For the text-containing cell, return its midpoint in [x, y] coordinate format. 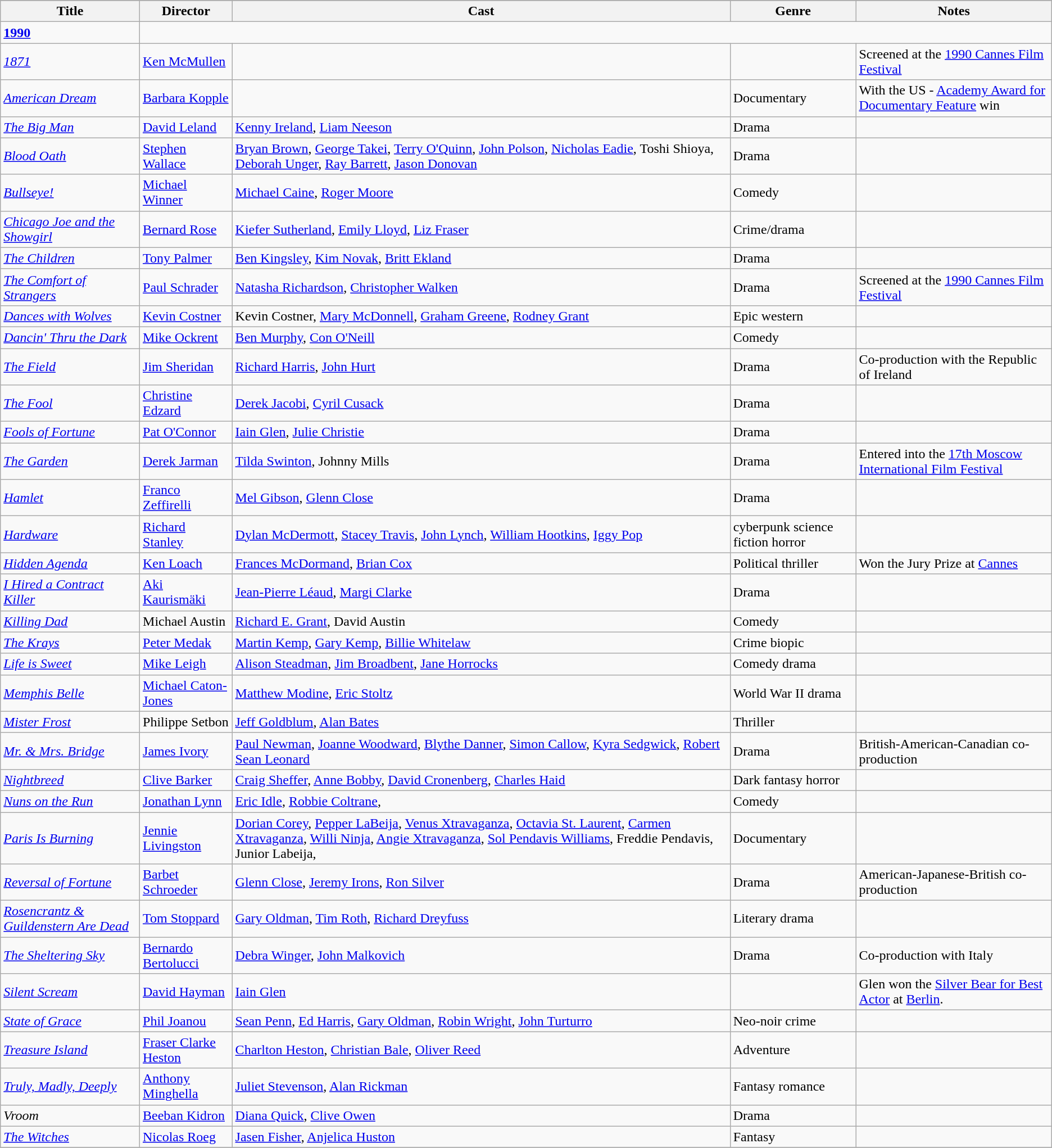
Frances McDormand, Brian Cox [481, 563]
Entered into the 17th Moscow International Film Festival [954, 461]
The Fool [70, 404]
Fantasy romance [793, 1086]
Reversal of Fortune [70, 883]
Dark fantasy horror [793, 780]
Juliet Stevenson, Alan Rickman [481, 1086]
Dylan McDermott, Stacey Travis, John Lynch, William Hootkins, Iggy Pop [481, 534]
Derek Jacobi, Cyril Cusack [481, 404]
Mike Ockrent [187, 337]
Won the Jury Prize at Cannes [954, 563]
Jennie Livingston [187, 838]
Title [70, 11]
Paris Is Burning [70, 838]
Charlton Heston, Christian Bale, Oliver Reed [481, 1050]
Clive Barker [187, 780]
Michael Caine, Roger Moore [481, 192]
Ken Loach [187, 563]
Kevin Costner [187, 316]
Phil Joanou [187, 1021]
Natasha Richardson, Christopher Walken [481, 287]
Treasure Island [70, 1050]
Matthew Modine, Eric Stoltz [481, 693]
1990 [70, 33]
Bullseye! [70, 192]
Notes [954, 11]
Martin Kemp, Gary Kemp, Billie Whitelaw [481, 643]
Fantasy [793, 1137]
Christine Edzard [187, 404]
Crime/drama [793, 229]
Jeff Goldblum, Alan Bates [481, 722]
Richard Stanley [187, 534]
Michael Caton-Jones [187, 693]
Sean Penn, Ed Harris, Gary Oldman, Robin Wright, John Turturro [481, 1021]
The Comfort of Strangers [70, 287]
Jim Sheridan [187, 367]
Richard E. Grant, David Austin [481, 621]
Paul Schrader [187, 287]
Anthony Minghella [187, 1086]
British-American-Canadian co-production [954, 751]
Silent Scream [70, 992]
The Krays [70, 643]
Michael Winner [187, 192]
Genre [793, 11]
Dancin' Thru the Dark [70, 337]
Dances with Wolves [70, 316]
1871 [70, 62]
Cast [481, 11]
Diana Quick, Clive Owen [481, 1115]
Killing Dad [70, 621]
James Ivory [187, 751]
Stephen Wallace [187, 156]
Tom Stoppard [187, 919]
Chicago Joe and the Showgirl [70, 229]
Political thriller [793, 563]
Eric Idle, Robbie Coltrane, [481, 801]
Paul Newman, Joanne Woodward, Blythe Danner, Simon Callow, Kyra Sedgwick, Robert Sean Leonard [481, 751]
Nuns on the Run [70, 801]
American Dream [70, 98]
David Hayman [187, 992]
Literary drama [793, 919]
The Garden [70, 461]
Ben Murphy, Con O'Neill [481, 337]
Tony Palmer [187, 258]
Richard Harris, John Hurt [481, 367]
cyberpunk science fiction horror [793, 534]
Barbara Kopple [187, 98]
Life is Sweet [70, 664]
Kiefer Sutherland, Emily Lloyd, Liz Fraser [481, 229]
Crime biopic [793, 643]
Michael Austin [187, 621]
State of Grace [70, 1021]
Director [187, 11]
Kevin Costner, Mary McDonnell, Graham Greene, Rodney Grant [481, 316]
Rosencrantz & Guildenstern Are Dead [70, 919]
Kenny Ireland, Liam Neeson [481, 127]
Fools of Fortune [70, 432]
Beeban Kidron [187, 1115]
I Hired a Contract Killer [70, 593]
Jonathan Lynn [187, 801]
Pat O'Connor [187, 432]
Hidden Agenda [70, 563]
Fraser Clarke Heston [187, 1050]
Co-production with the Republic of Ireland [954, 367]
Derek Jarman [187, 461]
Gary Oldman, Tim Roth, Richard Dreyfuss [481, 919]
Iain Glen [481, 992]
Co-production with Italy [954, 956]
Vroom [70, 1115]
The Big Man [70, 127]
Philippe Setbon [187, 722]
The Children [70, 258]
World War II drama [793, 693]
Mr. & Mrs. Bridge [70, 751]
With the US - Academy Award for Documentary Feature win [954, 98]
Barbet Schroeder [187, 883]
Memphis Belle [70, 693]
Jasen Fisher, Anjelica Huston [481, 1137]
Hardware [70, 534]
Nightbreed [70, 780]
Mister Frost [70, 722]
The Field [70, 367]
Bernard Rose [187, 229]
Adventure [793, 1050]
Nicolas Roeg [187, 1137]
Blood Oath [70, 156]
The Sheltering Sky [70, 956]
Neo-noir crime [793, 1021]
The Witches [70, 1137]
Aki Kaurismäki [187, 593]
American-Japanese-British co-production [954, 883]
David Leland [187, 127]
Jean-Pierre Léaud, Margi Clarke [481, 593]
Debra Winger, John Malkovich [481, 956]
Peter Medak [187, 643]
Thriller [793, 722]
Comedy drama [793, 664]
Iain Glen, Julie Christie [481, 432]
Glen won the Silver Bear for Best Actor at Berlin. [954, 992]
Bryan Brown, George Takei, Terry O'Quinn, John Polson, Nicholas Eadie, Toshi Shioya, Deborah Unger, Ray Barrett, Jason Donovan [481, 156]
Truly, Madly, Deeply [70, 1086]
Franco Zeffirelli [187, 498]
Hamlet [70, 498]
Tilda Swinton, Johnny Mills [481, 461]
Ken McMullen [187, 62]
Glenn Close, Jeremy Irons, Ron Silver [481, 883]
Mel Gibson, Glenn Close [481, 498]
Alison Steadman, Jim Broadbent, Jane Horrocks [481, 664]
Bernardo Bertolucci [187, 956]
Mike Leigh [187, 664]
Ben Kingsley, Kim Novak, Britt Ekland [481, 258]
Craig Sheffer, Anne Bobby, David Cronenberg, Charles Haid [481, 780]
Epic western [793, 316]
